For the text-containing cell, return its midpoint in [x, y] coordinate format. 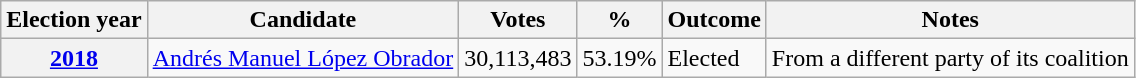
Outcome [714, 20]
Votes [518, 20]
% [620, 20]
From a different party of its coalition [950, 58]
Elected [714, 58]
Candidate [303, 20]
2018 [74, 58]
30,113,483 [518, 58]
Election year [74, 20]
Andrés Manuel López Obrador [303, 58]
Notes [950, 20]
53.19% [620, 58]
